Return the (X, Y) coordinate for the center point of the cell that contains the specified text.  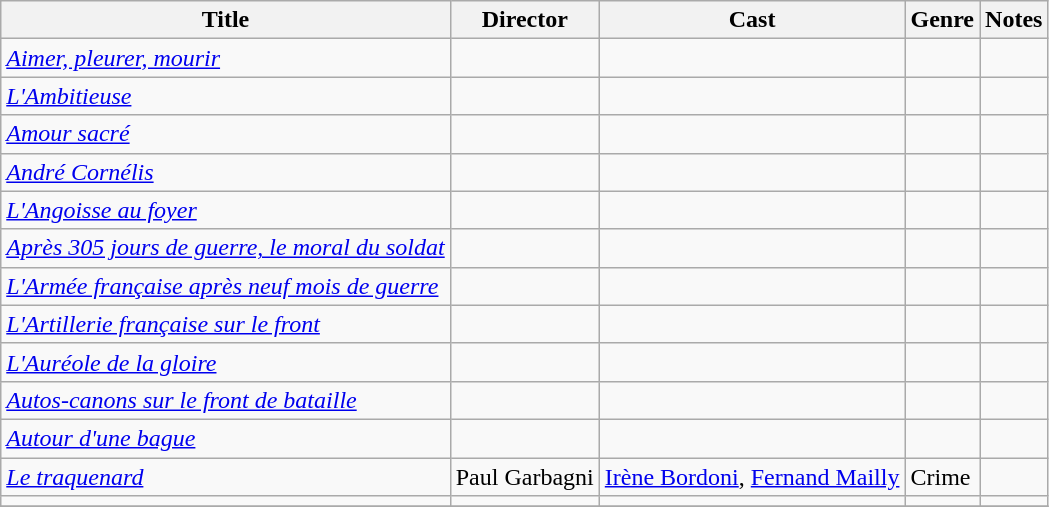
L'Armée française après neuf mois de guerre (226, 286)
L'Angoisse au foyer (226, 210)
L'Auréole de la gloire (226, 362)
Paul Garbagni (524, 477)
André Cornélis (226, 172)
Le traquenard (226, 477)
Après 305 jours de guerre, le moral du soldat (226, 248)
Amour sacré (226, 134)
L'Artillerie française sur le front (226, 324)
Cast (752, 20)
Genre (942, 20)
Irène Bordoni, Fernand Mailly (752, 477)
Crime (942, 477)
Autos-canons sur le front de bataille (226, 400)
Aimer, pleurer, mourir (226, 58)
Notes (1014, 20)
L'Ambitieuse (226, 96)
Autour d'une bague (226, 438)
Title (226, 20)
Director (524, 20)
